Return the [x, y] coordinate for the center point of the cell that contains the specified text.  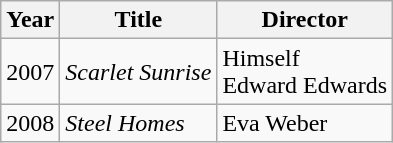
Eva Weber [305, 123]
Steel Homes [138, 123]
2007 [30, 72]
Year [30, 20]
HimselfEdward Edwards [305, 72]
2008 [30, 123]
Title [138, 20]
Scarlet Sunrise [138, 72]
Director [305, 20]
